Determine the (X, Y) coordinate at the center of the cell enclosing the given text.  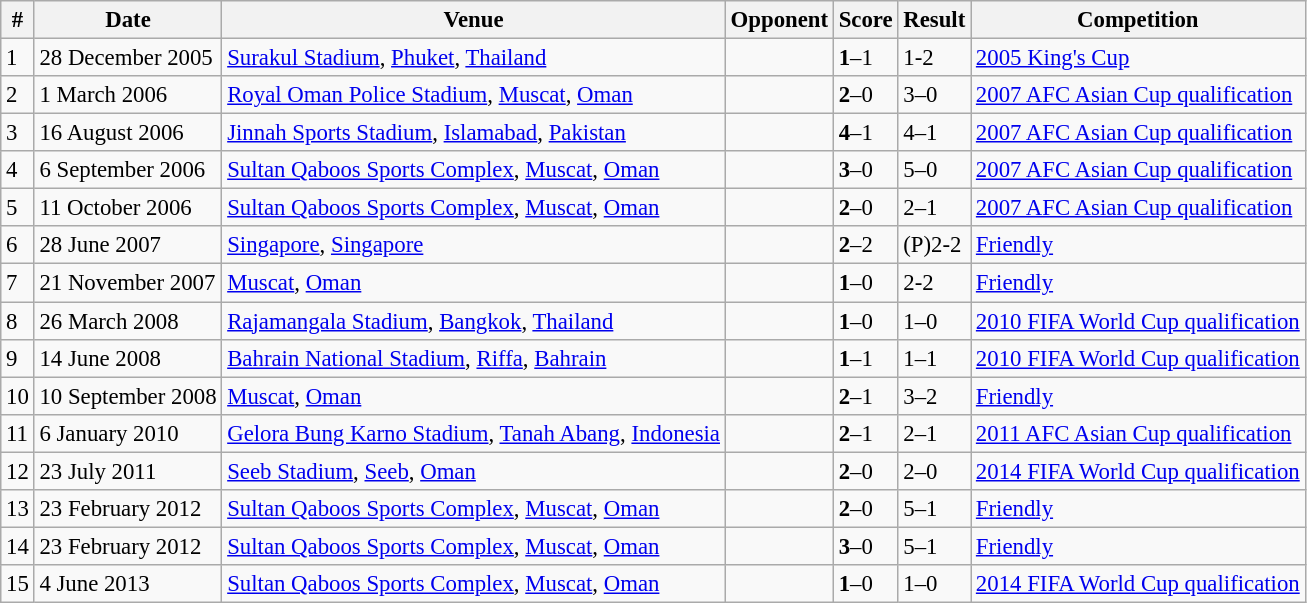
4 (18, 170)
6 (18, 245)
1 March 2006 (128, 95)
11 (18, 433)
2–2 (866, 245)
8 (18, 321)
3–2 (934, 396)
11 October 2006 (128, 208)
26 March 2008 (128, 321)
9 (18, 358)
Competition (1138, 20)
23 July 2011 (128, 471)
14 June 2008 (128, 358)
Jinnah Sports Stadium, Islamabad, Pakistan (474, 133)
10 (18, 396)
7 (18, 283)
21 November 2007 (128, 283)
1 (18, 58)
28 June 2007 (128, 245)
Result (934, 20)
Date (128, 20)
Seeb Stadium, Seeb, Oman (474, 471)
1-2 (934, 58)
6 January 2010 (128, 433)
5 (18, 208)
Gelora Bung Karno Stadium, Tanah Abang, Indonesia (474, 433)
2005 King's Cup (1138, 58)
2011 AFC Asian Cup qualification (1138, 433)
# (18, 20)
12 (18, 471)
Venue (474, 20)
2 (18, 95)
10 September 2008 (128, 396)
Singapore, Singapore (474, 245)
16 August 2006 (128, 133)
Royal Oman Police Stadium, Muscat, Oman (474, 95)
3 (18, 133)
4 June 2013 (128, 584)
13 (18, 509)
Opponent (779, 20)
28 December 2005 (128, 58)
Score (866, 20)
2-2 (934, 283)
Rajamangala Stadium, Bangkok, Thailand (474, 321)
(P)2-2 (934, 245)
Bahrain National Stadium, Riffa, Bahrain (474, 358)
15 (18, 584)
14 (18, 546)
6 September 2006 (128, 170)
Surakul Stadium, Phuket, Thailand (474, 58)
5–0 (934, 170)
